Return the [X, Y] coordinate for the center point of the cell that contains the specified text.  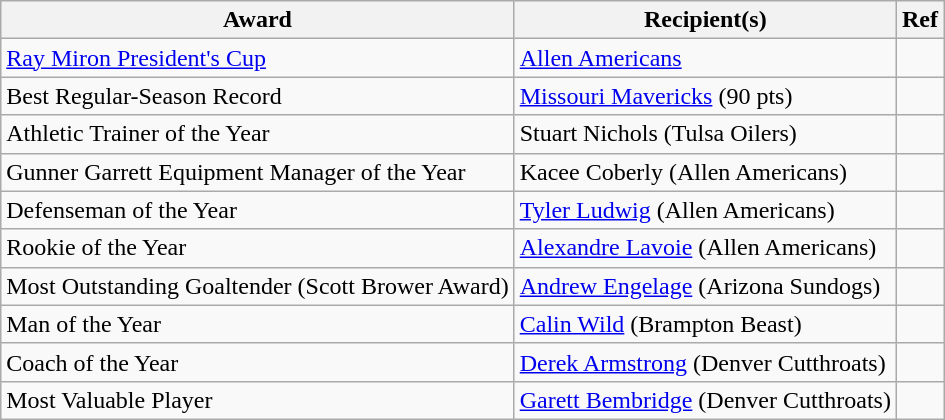
Stuart Nichols (Tulsa Oilers) [705, 134]
Garett Bembridge (Denver Cutthroats) [705, 400]
Missouri Mavericks (90 pts) [705, 96]
Man of the Year [258, 324]
Rookie of the Year [258, 248]
Allen Americans [705, 58]
Coach of the Year [258, 362]
Award [258, 20]
Andrew Engelage (Arizona Sundogs) [705, 286]
Ray Miron President's Cup [258, 58]
Kacee Coberly (Allen Americans) [705, 172]
Best Regular-Season Record [258, 96]
Calin Wild (Brampton Beast) [705, 324]
Defenseman of the Year [258, 210]
Most Outstanding Goaltender (Scott Brower Award) [258, 286]
Gunner Garrett Equipment Manager of the Year [258, 172]
Ref [920, 20]
Tyler Ludwig (Allen Americans) [705, 210]
Most Valuable Player [258, 400]
Derek Armstrong (Denver Cutthroats) [705, 362]
Alexandre Lavoie (Allen Americans) [705, 248]
Athletic Trainer of the Year [258, 134]
Recipient(s) [705, 20]
